Capture the cell that displays the provided text and extract its (X, Y) central coordinate. 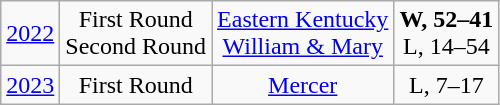
2022 (30, 34)
First Round (136, 85)
First RoundSecond Round (136, 34)
2023 (30, 85)
L, 7–17 (446, 85)
Eastern KentuckyWilliam & Mary (303, 34)
Mercer (303, 85)
W, 52–41L, 14–54 (446, 34)
